Output the (X, Y) coordinate of the center of the cell containing the given text.  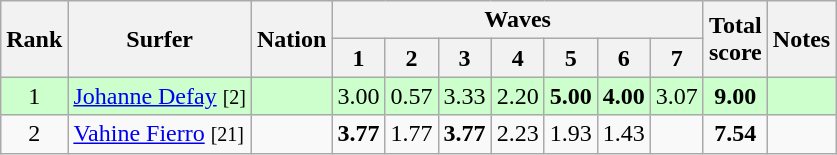
5.00 (570, 96)
3.00 (358, 96)
2.23 (518, 134)
1.93 (570, 134)
Notes (801, 39)
Johanne Defay [2] (160, 96)
2.20 (518, 96)
0.57 (412, 96)
3.07 (676, 96)
6 (624, 58)
Rank (34, 39)
3.33 (464, 96)
9.00 (735, 96)
Totalscore (735, 39)
5 (570, 58)
Waves (518, 20)
Vahine Fierro [21] (160, 134)
Surfer (160, 39)
1.77 (412, 134)
1.43 (624, 134)
4.00 (624, 96)
7.54 (735, 134)
7 (676, 58)
4 (518, 58)
3 (464, 58)
Nation (292, 39)
